Provide the [x, y] coordinate of the cell's center where the given text is located.  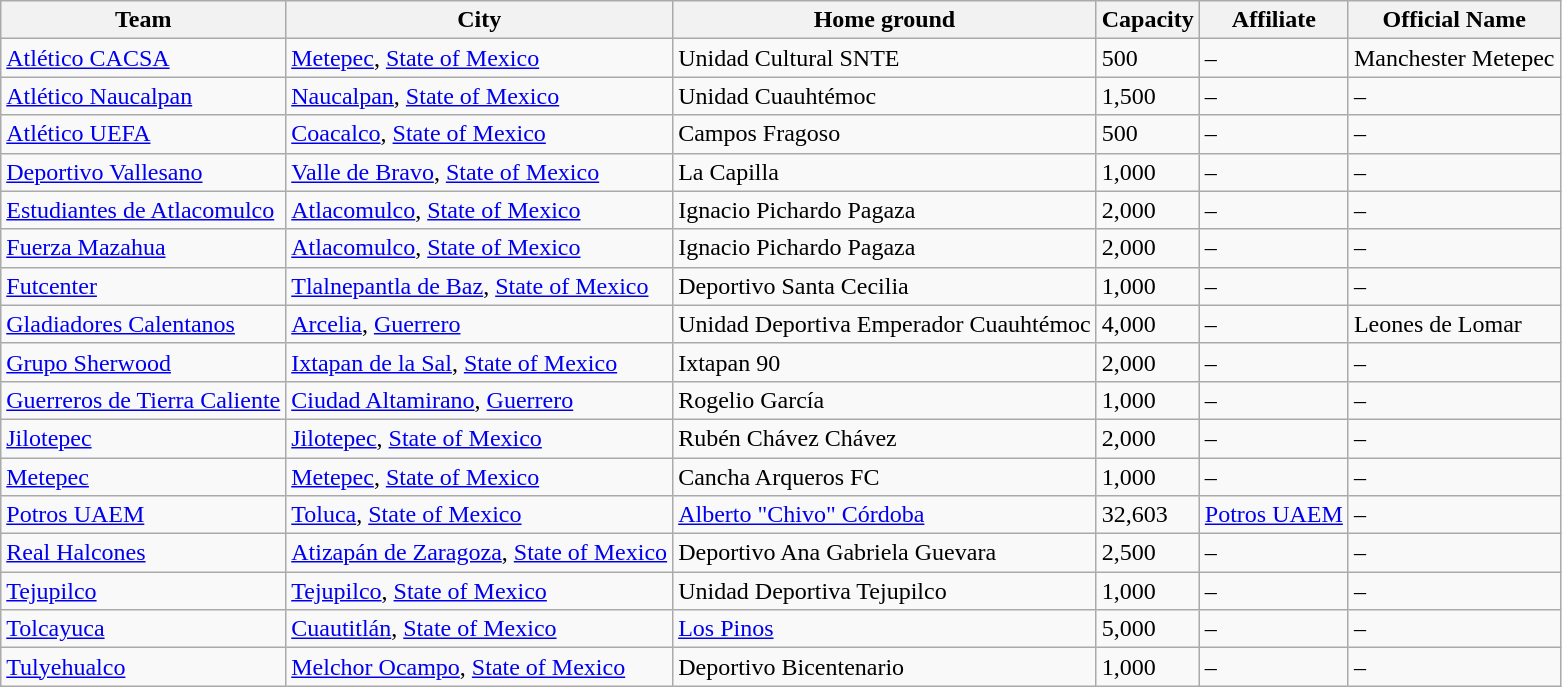
Capacity [1148, 20]
Ixtapan 90 [885, 362]
Official Name [1454, 20]
1,500 [1148, 96]
City [480, 20]
Alberto "Chivo" Córdoba [885, 515]
Jilotepec, State of Mexico [480, 438]
Los Pinos [885, 629]
Real Halcones [144, 553]
32,603 [1148, 515]
Team [144, 20]
Rogelio García [885, 400]
Manchester Metepec [1454, 58]
Leones de Lomar [1454, 324]
Ciudad Altamirano, Guerrero [480, 400]
Melchor Ocampo, State of Mexico [480, 667]
Campos Fragoso [885, 134]
Guerreros de Tierra Caliente [144, 400]
Home ground [885, 20]
Fuerza Mazahua [144, 248]
La Capilla [885, 172]
Gladiadores Calentanos [144, 324]
Tejupilco, State of Mexico [480, 591]
Atlético CACSA [144, 58]
Naucalpan, State of Mexico [480, 96]
Deportivo Santa Cecilia [885, 286]
Cuautitlán, State of Mexico [480, 629]
Deportivo Bicentenario [885, 667]
Tlalnepantla de Baz, State of Mexico [480, 286]
Estudiantes de Atlacomulco [144, 210]
Cancha Arqueros FC [885, 477]
Tolcayuca [144, 629]
Toluca, State of Mexico [480, 515]
Futcenter [144, 286]
Unidad Deportiva Emperador Cuauhtémoc [885, 324]
Grupo Sherwood [144, 362]
Atizapán de Zaragoza, State of Mexico [480, 553]
Deportivo Vallesano [144, 172]
Atlético UEFA [144, 134]
Unidad Deportiva Tejupilco [885, 591]
4,000 [1148, 324]
Arcelia, Guerrero [480, 324]
Rubén Chávez Chávez [885, 438]
Affiliate [1274, 20]
Jilotepec [144, 438]
Unidad Cuauhtémoc [885, 96]
Tulyehualco [144, 667]
5,000 [1148, 629]
Deportivo Ana Gabriela Guevara [885, 553]
Unidad Cultural SNTE [885, 58]
Valle de Bravo, State of Mexico [480, 172]
Atlético Naucalpan [144, 96]
2,500 [1148, 553]
Metepec [144, 477]
Coacalco, State of Mexico [480, 134]
Ixtapan de la Sal, State of Mexico [480, 362]
Tejupilco [144, 591]
